Find where the given text appears and provide that cell's center as [X, Y] coordinate. 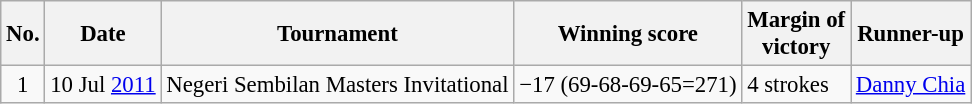
−17 (69-68-69-65=271) [628, 85]
Tournament [338, 34]
Margin ofvictory [796, 34]
Negeri Sembilan Masters Invitational [338, 85]
4 strokes [796, 85]
1 [23, 85]
Date [103, 34]
Danny Chia [911, 85]
10 Jul 2011 [103, 85]
No. [23, 34]
Runner-up [911, 34]
Winning score [628, 34]
